Capture the cell that displays the provided text and extract its [x, y] central coordinate. 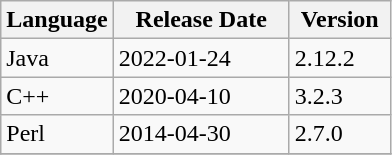
Language [57, 20]
Version [340, 20]
2.12.2 [340, 58]
2022-01-24 [201, 58]
2.7.0 [340, 134]
2014-04-30 [201, 134]
3.2.3 [340, 96]
2020-04-10 [201, 96]
Release Date [201, 20]
Java [57, 58]
Perl [57, 134]
C++ [57, 96]
